Scan for the cell matching the given text and deliver its (x, y) coordinate at center. 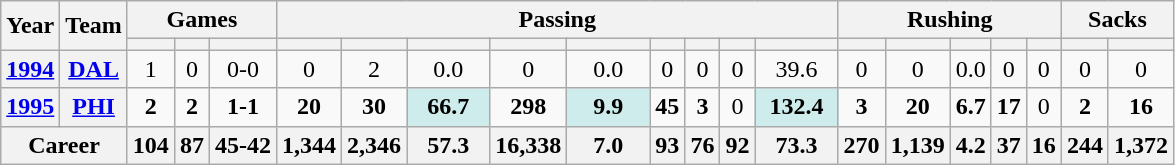
0-0 (242, 69)
9.9 (608, 107)
132.4 (796, 107)
16,338 (528, 145)
Sacks (1117, 20)
45-42 (242, 145)
Passing (558, 20)
6.7 (970, 107)
4.2 (970, 145)
87 (192, 145)
37 (1008, 145)
92 (738, 145)
Year (30, 26)
66.7 (448, 107)
39.6 (796, 69)
Career (64, 145)
57.3 (448, 145)
30 (374, 107)
1995 (30, 107)
17 (1008, 107)
2,346 (374, 145)
Team (94, 26)
76 (702, 145)
7.0 (608, 145)
93 (668, 145)
244 (1084, 145)
Games (202, 20)
104 (150, 145)
Rushing (950, 20)
45 (668, 107)
1,372 (1140, 145)
270 (862, 145)
298 (528, 107)
DAL (94, 69)
1,139 (918, 145)
73.3 (796, 145)
1994 (30, 69)
1 (150, 69)
1,344 (310, 145)
1-1 (242, 107)
PHI (94, 107)
